Scan for the cell matching the given text and deliver its (x, y) coordinate at center. 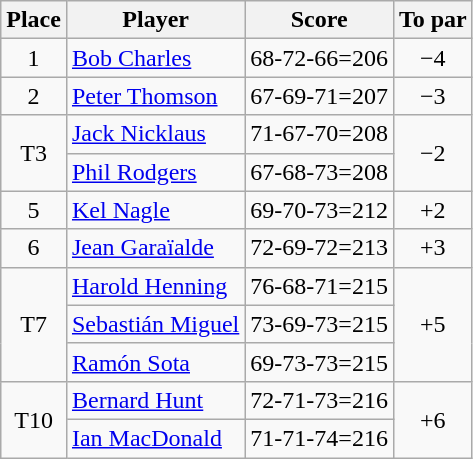
5 (34, 210)
Place (34, 20)
6 (34, 248)
Ian MacDonald (155, 438)
Kel Nagle (155, 210)
+6 (432, 419)
67-68-73=208 (320, 172)
+2 (432, 210)
Bob Charles (155, 58)
+5 (432, 324)
73-69-73=215 (320, 324)
71-67-70=208 (320, 134)
Ramón Sota (155, 362)
Sebastián Miguel (155, 324)
67-69-71=207 (320, 96)
69-70-73=212 (320, 210)
T3 (34, 153)
72-69-72=213 (320, 248)
76-68-71=215 (320, 286)
Jean Garaïalde (155, 248)
T7 (34, 324)
Harold Henning (155, 286)
Peter Thomson (155, 96)
2 (34, 96)
71-71-74=216 (320, 438)
68-72-66=206 (320, 58)
Jack Nicklaus (155, 134)
Score (320, 20)
Bernard Hunt (155, 400)
Player (155, 20)
−4 (432, 58)
Phil Rodgers (155, 172)
69-73-73=215 (320, 362)
+3 (432, 248)
72-71-73=216 (320, 400)
T10 (34, 419)
−3 (432, 96)
−2 (432, 153)
To par (432, 20)
1 (34, 58)
